Extract the (X, Y) coordinate from the center of the cell holding the provided text.  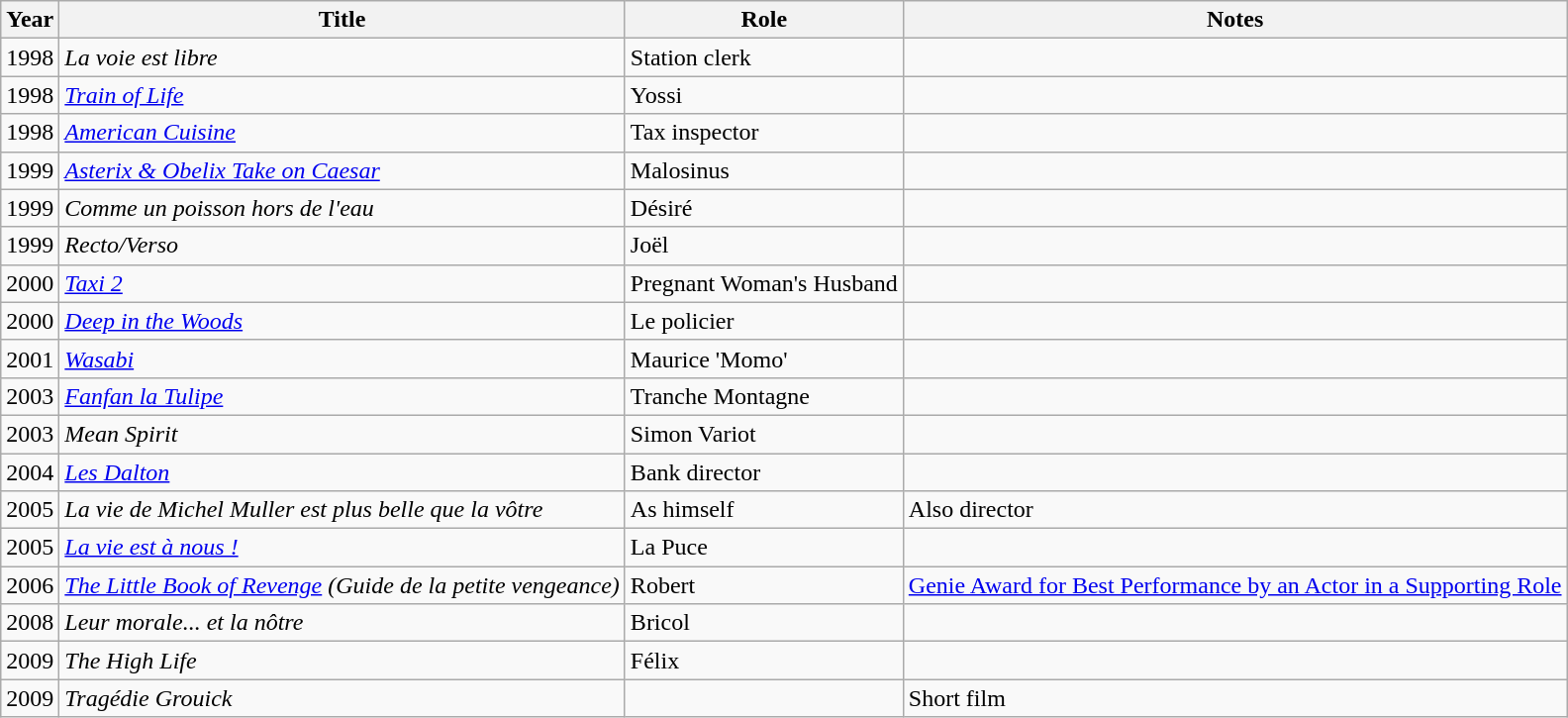
Maurice 'Momo' (764, 359)
Tax inspector (764, 133)
The High Life (343, 661)
Malosinus (764, 170)
Désiré (764, 208)
Wasabi (343, 359)
Notes (1235, 20)
Joël (764, 246)
La vie de Michel Muller est plus belle que la vôtre (343, 510)
Asterix & Obelix Take on Caesar (343, 170)
Simon Variot (764, 434)
Félix (764, 661)
Le policier (764, 321)
2001 (30, 359)
La voie est libre (343, 57)
Tranche Montagne (764, 396)
Tragédie Grouick (343, 698)
Bricol (764, 623)
Role (764, 20)
Fanfan la Tulipe (343, 396)
Taxi 2 (343, 283)
La vie est à nous ! (343, 548)
The Little Book of Revenge (Guide de la petite vengeance) (343, 585)
Yossi (764, 95)
La Puce (764, 548)
Les Dalton (343, 472)
Deep in the Woods (343, 321)
Also director (1235, 510)
Title (343, 20)
As himself (764, 510)
Year (30, 20)
2008 (30, 623)
Train of Life (343, 95)
2004 (30, 472)
Comme un poisson hors de l'eau (343, 208)
Robert (764, 585)
Station clerk (764, 57)
Pregnant Woman's Husband (764, 283)
Bank director (764, 472)
Leur morale... et la nôtre (343, 623)
Mean Spirit (343, 434)
American Cuisine (343, 133)
2006 (30, 585)
Recto/Verso (343, 246)
Genie Award for Best Performance by an Actor in a Supporting Role (1235, 585)
Short film (1235, 698)
